Find where the given text appears and provide that cell's center as [x, y] coordinate. 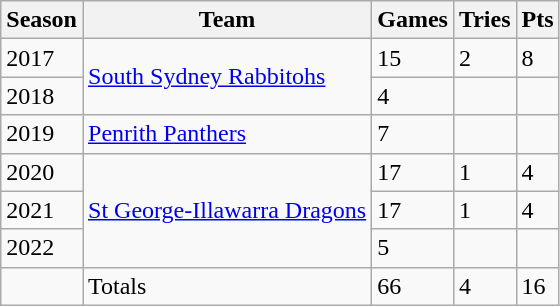
Season [42, 20]
16 [538, 286]
5 [413, 248]
2021 [42, 210]
2022 [42, 248]
Team [226, 20]
Games [413, 20]
8 [538, 58]
2019 [42, 134]
South Sydney Rabbitohs [226, 77]
2 [484, 58]
Tries [484, 20]
7 [413, 134]
Totals [226, 286]
2018 [42, 96]
2017 [42, 58]
Penrith Panthers [226, 134]
66 [413, 286]
15 [413, 58]
St George-Illawarra Dragons [226, 210]
Pts [538, 20]
2020 [42, 172]
